Extract the (x, y) coordinate from the center of the cell holding the provided text.  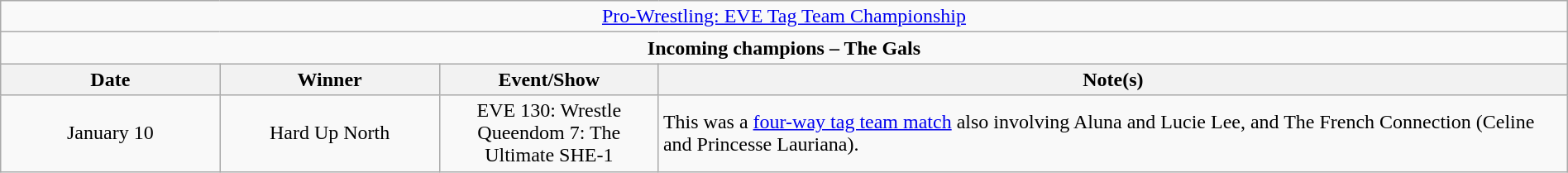
Incoming champions – The Gals (784, 48)
This was a four-way tag team match also involving Aluna and Lucie Lee, and The French Connection (Celine and Princesse Lauriana). (1113, 133)
Winner (329, 79)
January 10 (111, 133)
Event/Show (549, 79)
Pro-Wrestling: EVE Tag Team Championship (784, 17)
EVE 130: Wrestle Queendom 7: The Ultimate SHE-1 (549, 133)
Date (111, 79)
Note(s) (1113, 79)
Hard Up North (329, 133)
